Scan for the cell matching the given text and deliver its (X, Y) coordinate at center. 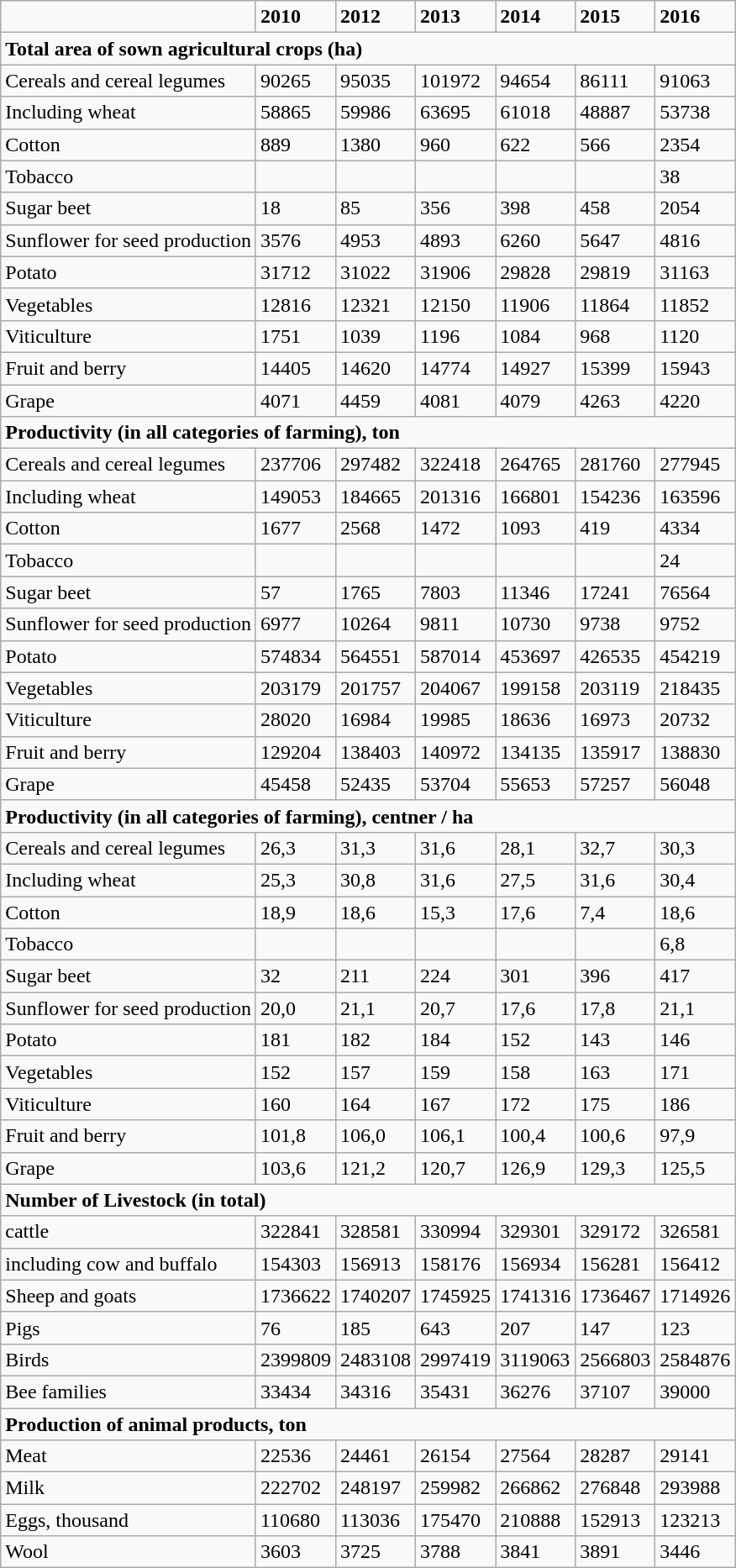
101972 (455, 81)
110680 (296, 1520)
1745925 (455, 1296)
143 (615, 1040)
113036 (375, 1520)
30,3 (696, 848)
6977 (296, 624)
27564 (536, 1456)
396 (615, 976)
121,2 (375, 1168)
2016 (696, 17)
2584876 (696, 1360)
94654 (536, 81)
326581 (696, 1232)
138830 (696, 752)
277945 (696, 465)
329172 (615, 1232)
147 (615, 1328)
297482 (375, 465)
57257 (615, 784)
3725 (375, 1552)
1380 (375, 145)
171 (696, 1072)
166801 (536, 497)
356 (455, 208)
7803 (455, 592)
58865 (296, 113)
167 (455, 1104)
100,6 (615, 1136)
28,1 (536, 848)
Productivity (in all categories of farming), ton (368, 433)
85 (375, 208)
158 (536, 1072)
18 (296, 208)
3788 (455, 1552)
18636 (536, 720)
2566803 (615, 1360)
29141 (696, 1456)
4263 (615, 401)
4816 (696, 240)
cattle (129, 1232)
10730 (536, 624)
53704 (455, 784)
86111 (615, 81)
453697 (536, 656)
266862 (536, 1488)
Eggs, thousand (129, 1520)
26,3 (296, 848)
2015 (615, 17)
152913 (615, 1520)
129204 (296, 752)
2013 (455, 17)
2012 (375, 17)
57 (296, 592)
210888 (536, 1520)
156412 (696, 1264)
29828 (536, 272)
574834 (296, 656)
154236 (615, 497)
164 (375, 1104)
276848 (615, 1488)
12321 (375, 304)
1472 (455, 529)
4071 (296, 401)
31712 (296, 272)
330994 (455, 1232)
10264 (375, 624)
16973 (615, 720)
53738 (696, 113)
264765 (536, 465)
11346 (536, 592)
31022 (375, 272)
59986 (375, 113)
106,0 (375, 1136)
3446 (696, 1552)
126,9 (536, 1168)
31163 (696, 272)
201316 (455, 497)
1740207 (375, 1296)
4459 (375, 401)
146 (696, 1040)
25,3 (296, 880)
19985 (455, 720)
20,7 (455, 1008)
419 (615, 529)
76 (296, 1328)
454219 (696, 656)
181 (296, 1040)
203179 (296, 688)
30,4 (696, 880)
11852 (696, 304)
100,4 (536, 1136)
1677 (296, 529)
3576 (296, 240)
564551 (375, 656)
329301 (536, 1232)
417 (696, 976)
31,3 (375, 848)
125,5 (696, 1168)
9738 (615, 624)
587014 (455, 656)
129,3 (615, 1168)
97,9 (696, 1136)
159 (455, 1072)
29819 (615, 272)
2997419 (455, 1360)
4220 (696, 401)
28020 (296, 720)
889 (296, 145)
1196 (455, 336)
1736622 (296, 1296)
184 (455, 1040)
34316 (375, 1392)
123 (696, 1328)
36276 (536, 1392)
52435 (375, 784)
163 (615, 1072)
622 (536, 145)
156281 (615, 1264)
35431 (455, 1392)
322841 (296, 1232)
14405 (296, 368)
135917 (615, 752)
22536 (296, 1456)
39000 (696, 1392)
56048 (696, 784)
211 (375, 976)
199158 (536, 688)
61018 (536, 113)
2354 (696, 145)
2014 (536, 17)
201757 (375, 688)
27,5 (536, 880)
7,4 (615, 912)
218435 (696, 688)
2054 (696, 208)
1093 (536, 529)
32,7 (615, 848)
Bee families (129, 1392)
Production of animal products, ton (368, 1424)
204067 (455, 688)
322418 (455, 465)
Wool (129, 1552)
157 (375, 1072)
28287 (615, 1456)
4893 (455, 240)
149053 (296, 497)
120,7 (455, 1168)
566 (615, 145)
1714926 (696, 1296)
1741316 (536, 1296)
1039 (375, 336)
20,0 (296, 1008)
Number of Livestock (in total) (368, 1200)
968 (615, 336)
101,8 (296, 1136)
37107 (615, 1392)
31906 (455, 272)
17241 (615, 592)
Sheep and goats (129, 1296)
281760 (615, 465)
2010 (296, 17)
3891 (615, 1552)
160 (296, 1104)
26154 (455, 1456)
172 (536, 1104)
76564 (696, 592)
2568 (375, 529)
Productivity (in all categories of farming), centner / ha (368, 816)
3841 (536, 1552)
301 (536, 976)
Pigs (129, 1328)
Birds (129, 1360)
156934 (536, 1264)
1736467 (615, 1296)
45458 (296, 784)
426535 (615, 656)
14927 (536, 368)
163596 (696, 497)
15,3 (455, 912)
Milk (129, 1488)
90265 (296, 81)
9811 (455, 624)
398 (536, 208)
Total area of sown agricultural crops (ha) (368, 49)
Meat (129, 1456)
138403 (375, 752)
9752 (696, 624)
4334 (696, 529)
182 (375, 1040)
15399 (615, 368)
5647 (615, 240)
186 (696, 1104)
185 (375, 1328)
154303 (296, 1264)
328581 (375, 1232)
1765 (375, 592)
207 (536, 1328)
17,8 (615, 1008)
960 (455, 145)
4081 (455, 401)
1751 (296, 336)
156913 (375, 1264)
24461 (375, 1456)
203119 (615, 688)
224 (455, 976)
4953 (375, 240)
63695 (455, 113)
4079 (536, 401)
293988 (696, 1488)
123213 (696, 1520)
643 (455, 1328)
38 (696, 176)
12150 (455, 304)
140972 (455, 752)
184665 (375, 497)
458 (615, 208)
91063 (696, 81)
1084 (536, 336)
6260 (536, 240)
24 (696, 560)
175470 (455, 1520)
134135 (536, 752)
15943 (696, 368)
106,1 (455, 1136)
11906 (536, 304)
12816 (296, 304)
222702 (296, 1488)
103,6 (296, 1168)
32 (296, 976)
30,8 (375, 880)
14620 (375, 368)
259982 (455, 1488)
3119063 (536, 1360)
16984 (375, 720)
18,9 (296, 912)
6,8 (696, 944)
2483108 (375, 1360)
20732 (696, 720)
33434 (296, 1392)
248197 (375, 1488)
1120 (696, 336)
14774 (455, 368)
11864 (615, 304)
3603 (296, 1552)
95035 (375, 81)
2399809 (296, 1360)
55653 (536, 784)
175 (615, 1104)
237706 (296, 465)
158176 (455, 1264)
including cow and buffalo (129, 1264)
48887 (615, 113)
